Capture the cell that displays the provided text and extract its [x, y] central coordinate. 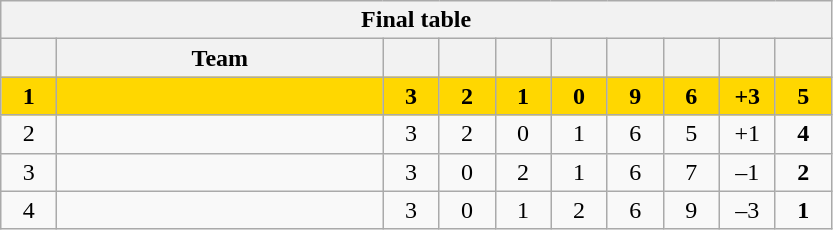
Final table [416, 20]
7 [691, 172]
–3 [747, 210]
+1 [747, 134]
Team [220, 58]
–1 [747, 172]
+3 [747, 96]
